Locate the cell with the specified text and output its [X, Y] center coordinate. 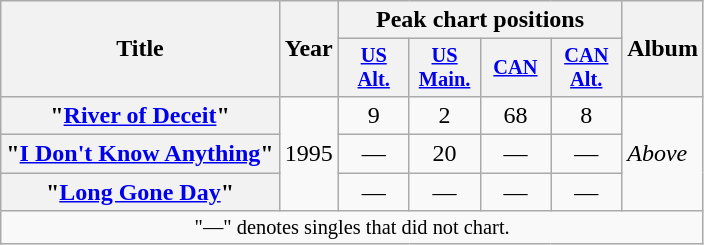
20 [444, 154]
Year [308, 49]
"River of Deceit" [140, 115]
Title [140, 49]
"—" denotes singles that did not chart. [352, 228]
Above [663, 153]
"I Don't Know Anything" [140, 154]
2 [444, 115]
9 [374, 115]
CAN Alt. [586, 68]
CAN [516, 68]
Album [663, 49]
68 [516, 115]
8 [586, 115]
1995 [308, 153]
Peak chart positions [480, 20]
US Main. [444, 68]
US Alt. [374, 68]
"Long Gone Day" [140, 192]
